Locate the cell with the specified text and output its [X, Y] center coordinate. 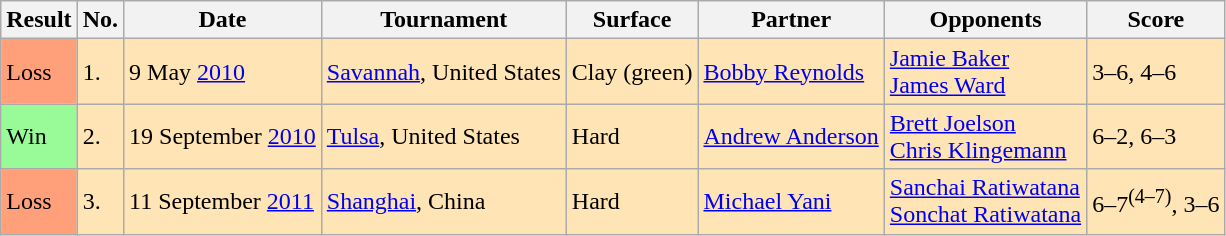
Clay (green) [632, 72]
No. [100, 20]
Brett Joelson Chris Klingemann [985, 136]
Opponents [985, 20]
Andrew Anderson [791, 136]
6–7(4–7), 3–6 [1156, 202]
Partner [791, 20]
Bobby Reynolds [791, 72]
9 May 2010 [223, 72]
3. [100, 202]
Michael Yani [791, 202]
Jamie Baker James Ward [985, 72]
Result [39, 20]
Win [39, 136]
1. [100, 72]
Sanchai Ratiwatana Sonchat Ratiwatana [985, 202]
Surface [632, 20]
Score [1156, 20]
6–2, 6–3 [1156, 136]
11 September 2011 [223, 202]
19 September 2010 [223, 136]
Shanghai, China [444, 202]
Savannah, United States [444, 72]
3–6, 4–6 [1156, 72]
2. [100, 136]
Tulsa, United States [444, 136]
Tournament [444, 20]
Date [223, 20]
